For the text-containing cell, return its midpoint in [x, y] coordinate format. 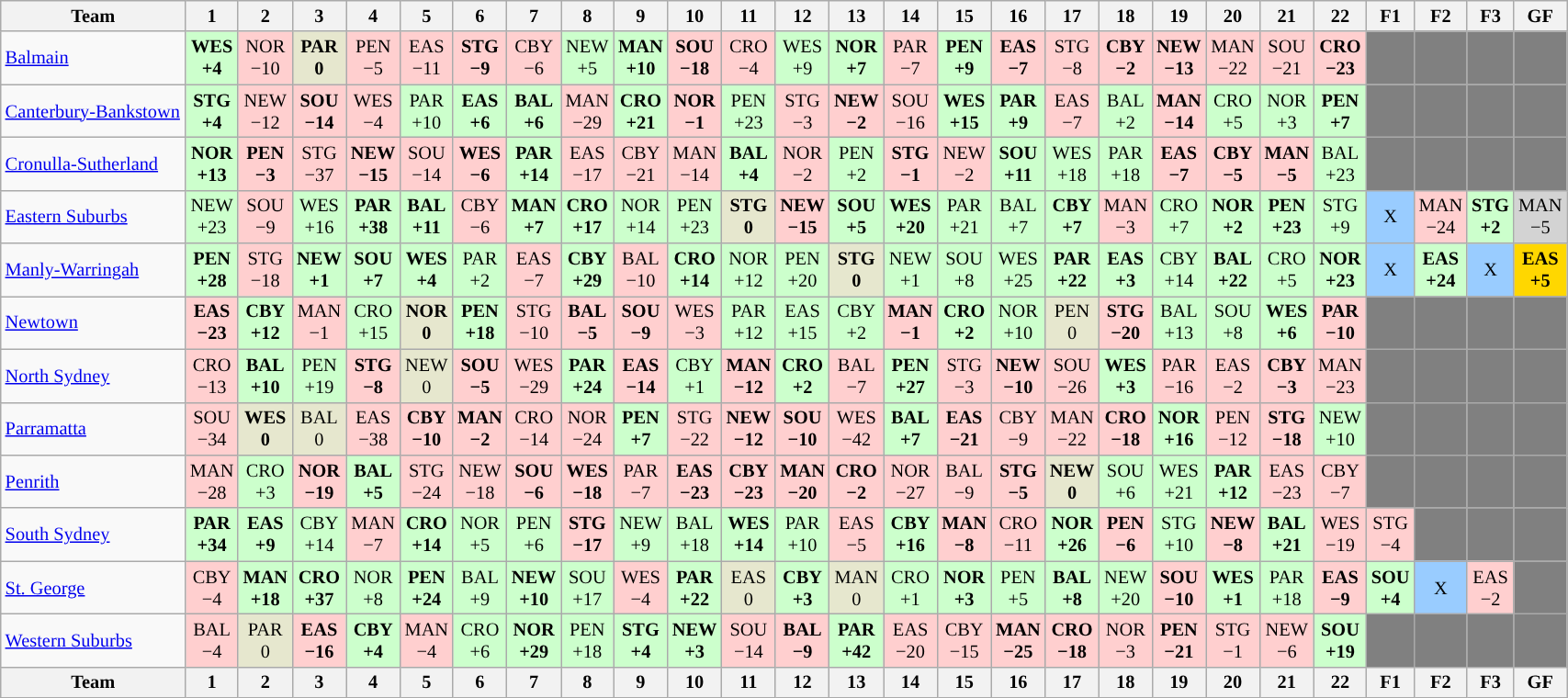
WES+18 [1073, 163]
PEN−5 [373, 58]
NOR−2 [803, 163]
BAL+22 [1233, 270]
PAR+38 [373, 217]
EAS−20 [911, 640]
BAL+5 [373, 481]
WES+3 [1125, 376]
WES+9 [803, 58]
CRO+17 [587, 217]
BAL0 [320, 429]
CRO+15 [373, 322]
SOU−16 [911, 111]
NOR−27 [911, 481]
WES−42 [856, 429]
PEN+20 [803, 270]
BAL−10 [641, 270]
NEW−8 [1233, 535]
BAL−5 [587, 322]
CRO−11 [1018, 535]
STG−20 [1125, 322]
STG−10 [535, 322]
BAL+8 [1073, 588]
PAR+34 [212, 535]
MAN−4 [427, 640]
EAS+9 [265, 535]
CBY+3 [803, 588]
MAN−28 [212, 481]
MAN+10 [641, 58]
BAL+13 [1179, 322]
CRO−13 [212, 376]
NOR+5 [479, 535]
EAS+24 [1441, 270]
SOU+19 [1340, 640]
CRO+21 [641, 111]
EAS−11 [427, 58]
PAR−10 [1340, 322]
NOR+10 [1018, 322]
SOU−26 [1073, 376]
NOR+23 [1340, 270]
PAR+14 [535, 163]
MAN−23 [1340, 376]
WES+14 [748, 535]
STG−37 [320, 163]
SOU−5 [479, 376]
CBY−3 [1286, 376]
EAS+6 [479, 111]
MAN−2 [479, 429]
CBY−21 [641, 163]
CBY+12 [265, 322]
EAS−17 [587, 163]
BAL+10 [265, 376]
North Sydney [94, 376]
NEW+5 [587, 58]
CBY−10 [427, 429]
PAR+9 [1018, 111]
WES−3 [694, 322]
PAR+21 [964, 217]
PEN−12 [1233, 429]
Parramatta [94, 429]
MAN−7 [373, 535]
CBY+29 [587, 270]
Cronulla-Sutherland [94, 163]
MAN−3 [1125, 217]
St. George [94, 588]
NOR+13 [212, 163]
CBY+7 [1073, 217]
PEN0 [1073, 322]
SOU−6 [535, 481]
STG−24 [427, 481]
NEW−6 [1286, 640]
CBY+2 [856, 322]
PEN+5 [1018, 588]
MAN−25 [1018, 640]
EAS+15 [803, 322]
NEW+9 [641, 535]
BAL+23 [1340, 163]
NEW−18 [479, 481]
CRO+1 [911, 588]
NOR+26 [1073, 535]
MAN−24 [1441, 217]
PAR+2 [479, 270]
CRO−4 [748, 58]
NEW+23 [212, 217]
EAS−16 [320, 640]
BAL−7 [856, 376]
NOR+14 [641, 217]
PEN−21 [1179, 640]
CRO−23 [1340, 58]
EAS−21 [964, 429]
CRO+3 [265, 481]
PEN+9 [964, 58]
WES−18 [587, 481]
PEN+6 [535, 535]
CRO+7 [1179, 217]
STG+2 [1490, 217]
CRO+37 [320, 588]
PEN+28 [212, 270]
Eastern Suburbs [94, 217]
BAL+21 [1286, 535]
BAL+4 [748, 163]
SOU+7 [373, 270]
STG−4 [1391, 535]
PEN+19 [320, 376]
NOR+2 [1233, 217]
STG+10 [1179, 535]
Newtown [94, 322]
NOR+7 [856, 58]
NEW+3 [694, 640]
CBY−9 [1018, 429]
STG−22 [694, 429]
NOR+12 [748, 270]
WES+16 [320, 217]
NEW+20 [1125, 588]
NOR0 [427, 322]
Western Suburbs [94, 640]
CRO−14 [535, 429]
CBY+4 [373, 640]
NEW−10 [1018, 376]
MAN−29 [587, 111]
EAS−5 [856, 535]
PAR+24 [587, 376]
BAL+2 [1125, 111]
WES−19 [1340, 535]
MAN+18 [265, 588]
MAN−12 [748, 376]
PAR+42 [856, 640]
NOR−10 [265, 58]
MAN0 [856, 588]
CBY+1 [694, 376]
Penrith [94, 481]
Canterbury-Bankstown [94, 111]
MAN−20 [803, 481]
NOR+8 [373, 588]
NEW−13 [1179, 58]
STG−17 [587, 535]
SOU+6 [1125, 481]
NOR+29 [535, 640]
Manly-Warringah [94, 270]
CBY−2 [1125, 58]
NOR−1 [694, 111]
STG−5 [1018, 481]
EAS+5 [1540, 270]
EAS−9 [1340, 588]
BAL+6 [535, 111]
SOU+11 [1018, 163]
MAN−8 [964, 535]
BAL+18 [694, 535]
EAS+3 [1125, 270]
NOR+16 [1179, 429]
WES−6 [479, 163]
WES−29 [535, 376]
BAL+11 [427, 217]
SOU+17 [587, 588]
EAS−38 [373, 429]
SOU−21 [1286, 58]
PEN+24 [427, 588]
WES+25 [1018, 270]
STG+9 [1340, 217]
Balmain [94, 58]
South Sydney [94, 535]
NOR−24 [587, 429]
BAL+9 [479, 588]
PEN−3 [265, 163]
CBY−23 [748, 481]
CBY−15 [964, 640]
SOU+5 [856, 217]
CBY+16 [911, 535]
PEN+27 [911, 376]
WES0 [265, 429]
PEN−6 [1125, 535]
SOU+4 [1391, 588]
EAS−14 [641, 376]
SOU−18 [694, 58]
PEN+2 [856, 163]
MAN+7 [535, 217]
SOU−34 [212, 429]
NOR−3 [1125, 640]
WES+15 [964, 111]
WES+1 [1233, 588]
CRO−2 [856, 481]
EAS0 [748, 588]
CBY−7 [1340, 481]
NOR−19 [320, 481]
WES+20 [911, 217]
CBY−5 [1233, 163]
STG−9 [479, 58]
PAR−16 [1179, 376]
BAL−4 [212, 640]
WES+21 [1179, 481]
CRO+6 [479, 640]
CBY−4 [212, 588]
WES+6 [1286, 322]
